Capture the cell that displays the provided text and extract its [X, Y] central coordinate. 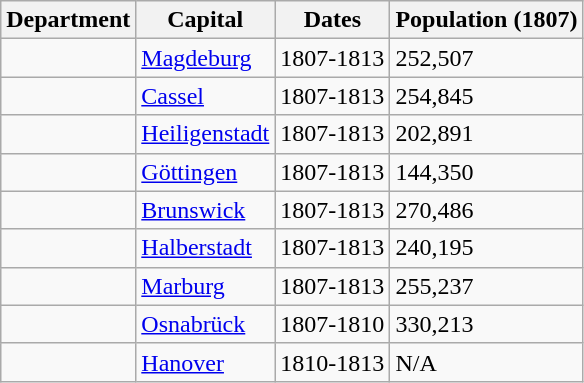
Magdeburg [206, 58]
240,195 [486, 248]
330,213 [486, 324]
Halberstadt [206, 248]
1810-1813 [332, 362]
Marburg [206, 286]
Göttingen [206, 172]
144,350 [486, 172]
Brunswick [206, 210]
202,891 [486, 134]
Osnabrück [206, 324]
255,237 [486, 286]
Population (1807) [486, 20]
Heiligenstadt [206, 134]
1807-1810 [332, 324]
N/A [486, 362]
Capital [206, 20]
252,507 [486, 58]
Department [68, 20]
Hanover [206, 362]
Dates [332, 20]
Cassel [206, 96]
254,845 [486, 96]
270,486 [486, 210]
